Extract the (x, y) coordinate from the center of the cell holding the provided text.  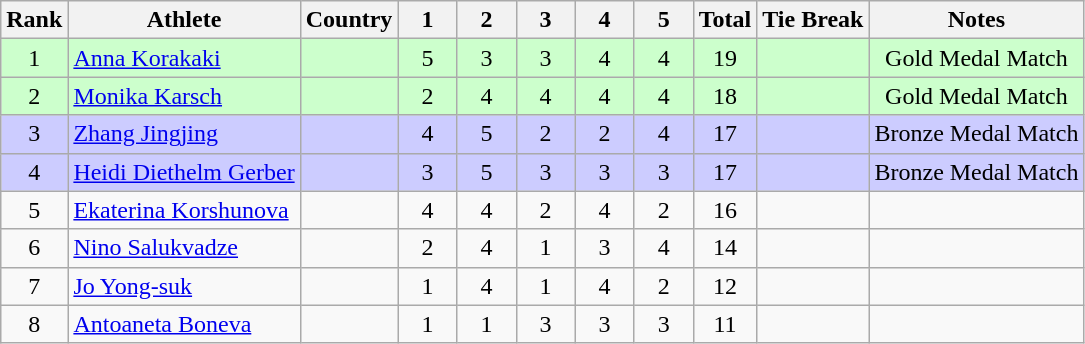
Notes (976, 20)
Total (725, 20)
Jo Yong-suk (184, 286)
19 (725, 58)
Tie Break (813, 20)
14 (725, 248)
Anna Korakaki (184, 58)
Antoaneta Boneva (184, 324)
7 (34, 286)
8 (34, 324)
Athlete (184, 20)
Country (349, 20)
Ekaterina Korshunova (184, 210)
6 (34, 248)
18 (725, 96)
12 (725, 286)
Monika Karsch (184, 96)
Nino Salukvadze (184, 248)
16 (725, 210)
Zhang Jingjing (184, 134)
11 (725, 324)
Rank (34, 20)
Heidi Diethelm Gerber (184, 172)
